For the text-containing cell, return its midpoint in [X, Y] coordinate format. 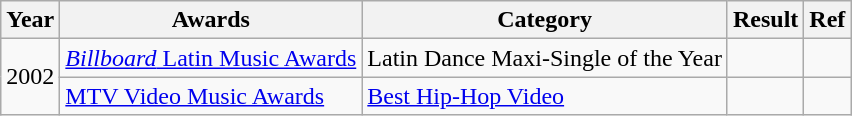
Ref [828, 20]
Billboard Latin Music Awards [211, 58]
Best Hip-Hop Video [545, 96]
Awards [211, 20]
Year [30, 20]
MTV Video Music Awards [211, 96]
Result [765, 20]
Category [545, 20]
2002 [30, 77]
Latin Dance Maxi-Single of the Year [545, 58]
